Capture the cell that displays the provided text and extract its [X, Y] central coordinate. 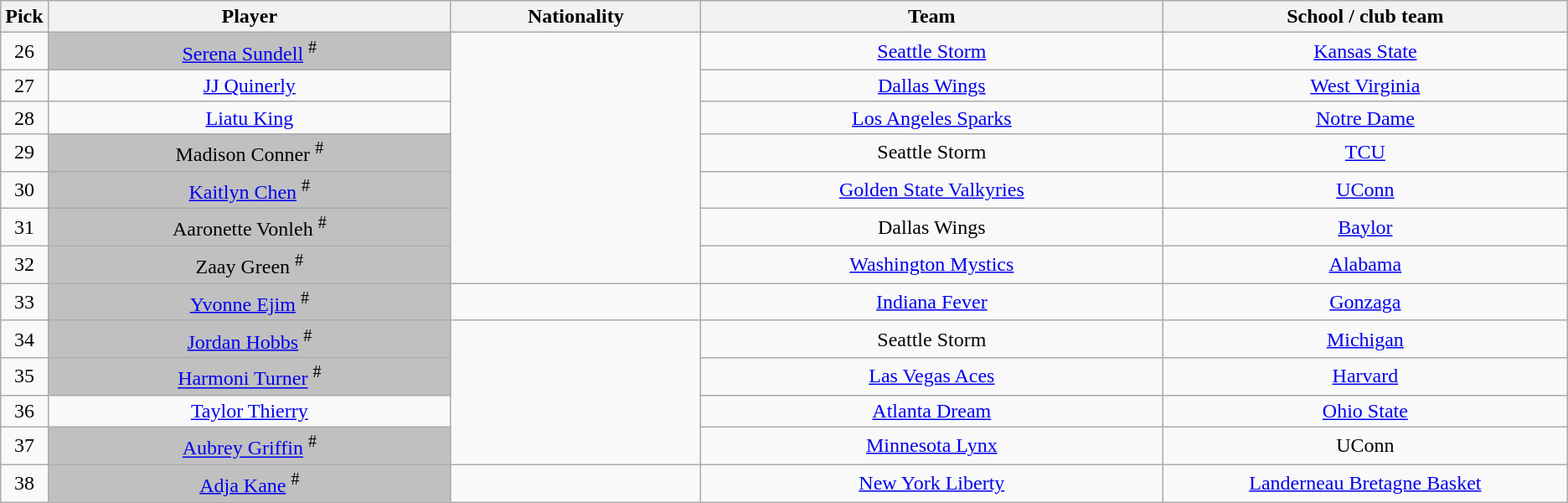
31 [24, 228]
Nationality [575, 17]
Pick [24, 17]
34 [24, 339]
Team [931, 17]
Taylor Thierry [250, 411]
Los Angeles Sparks [931, 117]
West Virginia [1365, 86]
School / club team [1365, 17]
Player [250, 17]
Aaronette Vonleh # [250, 228]
Yvonne Ejim # [250, 302]
Harmoni Turner # [250, 377]
Indiana Fever [931, 302]
Alabama [1365, 265]
Zaay Green # [250, 265]
28 [24, 117]
Jordan Hobbs # [250, 339]
Atlanta Dream [931, 411]
36 [24, 411]
27 [24, 86]
30 [24, 189]
38 [24, 483]
29 [24, 153]
Adja Kane # [250, 483]
New York Liberty [931, 483]
Madison Conner # [250, 153]
Aubrey Griffin # [250, 446]
Michigan [1365, 339]
Minnesota Lynx [931, 446]
Kaitlyn Chen # [250, 189]
37 [24, 446]
Harvard [1365, 377]
Notre Dame [1365, 117]
35 [24, 377]
Serena Sundell # [250, 52]
Baylor [1365, 228]
33 [24, 302]
Washington Mystics [931, 265]
Las Vegas Aces [931, 377]
JJ Quinerly [250, 86]
Liatu King [250, 117]
32 [24, 265]
Landerneau Bretagne Basket [1365, 483]
26 [24, 52]
TCU [1365, 153]
Kansas State [1365, 52]
Golden State Valkyries [931, 189]
Gonzaga [1365, 302]
Ohio State [1365, 411]
